Determine the [X, Y] coordinate at the center of the cell enclosing the given text.  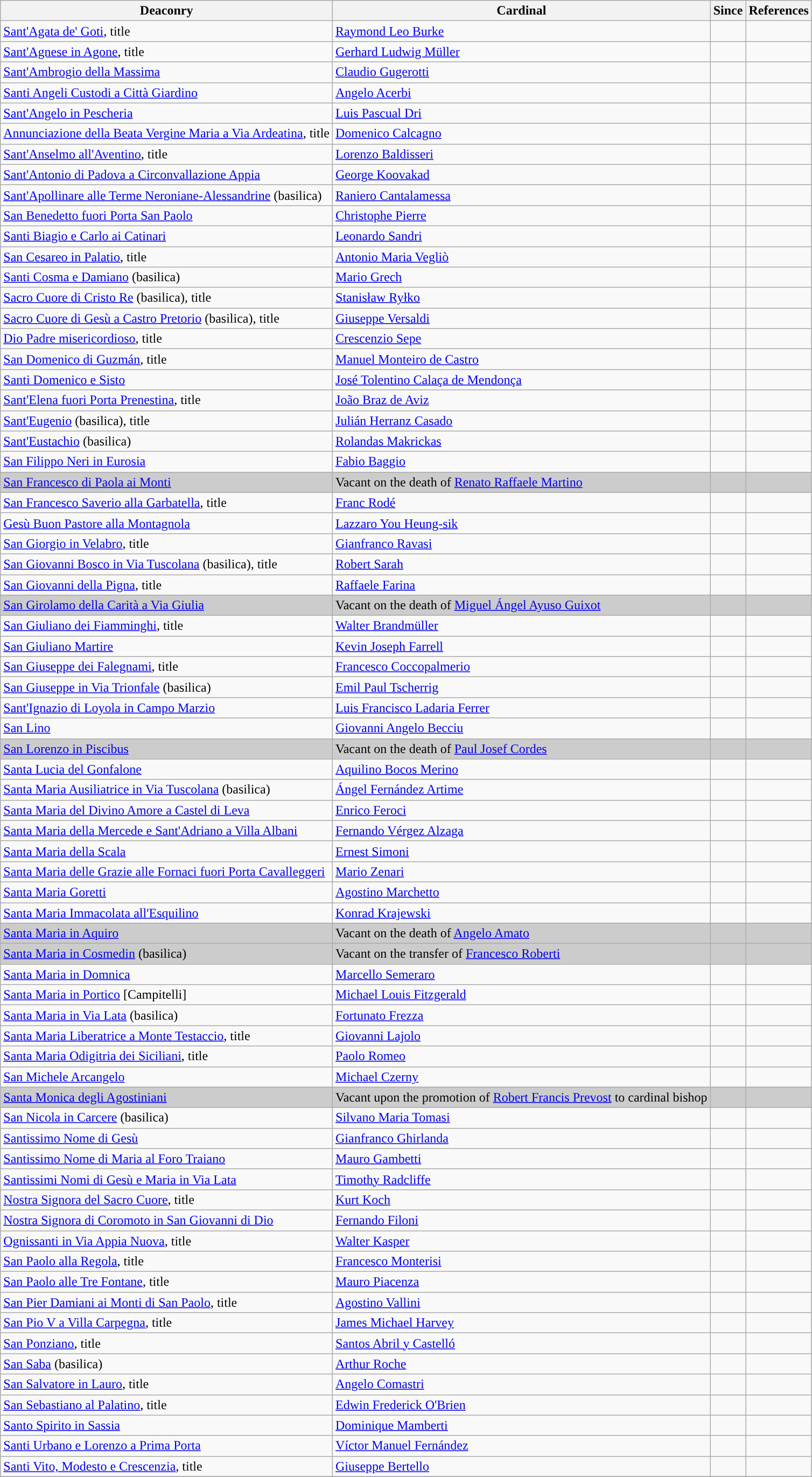
Santa Maria Liberatrice a Monte Testaccio, title [167, 1036]
San Giuliano dei Fiamminghi, title [167, 626]
Santa Lucia del Gonfalone [167, 769]
Mauro Piacenza [522, 1282]
Luis Pascual Dri [522, 113]
Santo Spirito in Sassia [167, 1425]
Stanisław Ryłko [522, 298]
San Pio V a Villa Carpegna, title [167, 1323]
Sacro Cuore di Cristo Re (basilica), title [167, 298]
Santa Maria delle Grazie alle Fornaci fuori Porta Cavalleggeri [167, 872]
Santa Maria in Aquiro [167, 933]
Sant'Agata de' Goti, title [167, 31]
Michael Czerny [522, 1077]
Walter Brandmüller [522, 626]
Santissimo Nome di Gesù [167, 1138]
Santa Maria in Portico [Campitelli] [167, 995]
Luis Francisco Ladaria Ferrer [522, 708]
References [779, 11]
Nostra Signora del Sacro Cuore, title [167, 1200]
Sant'Elena fuori Porta Prenestina, title [167, 400]
Gianfranco Ravasi [522, 544]
San Francesco di Paola ai Monti [167, 482]
San Pier Damiani ai Monti di San Paolo, title [167, 1302]
Vacant on the death of Miguel Ángel Ayuso Guixot [522, 605]
San Francesco Saverio alla Garbatella, title [167, 503]
Manuel Monteiro de Castro [522, 359]
San Salvatore in Lauro, title [167, 1384]
San Saba (basilica) [167, 1364]
Arthur Roche [522, 1364]
Marcello Semeraro [522, 974]
Santa Maria Ausiliatrice in Via Tuscolana (basilica) [167, 790]
San Nicola in Carcere (basilica) [167, 1118]
Gerhard Ludwig Müller [522, 52]
Santa Maria Goretti [167, 892]
James Michael Harvey [522, 1323]
Santi Angeli Custodi a Città Giardino [167, 93]
Michael Louis Fitzgerald [522, 995]
Domenico Calcagno [522, 134]
Raymond Leo Burke [522, 31]
Deaconry [167, 11]
Sant'Ignazio di Loyola in Campo Marzio [167, 708]
Santa Maria Immacolata all'Esquilino [167, 913]
San Lorenzo in Piscibus [167, 749]
Sacro Cuore di Gesù a Castro Pretorio (basilica), title [167, 318]
Francesco Coccopalmerio [522, 667]
Vacant on the death of Renato Raffaele Martino [522, 482]
Santa Monica degli Agostiniani [167, 1097]
Santissimi Nomi di Gesù e Maria in Via Lata [167, 1179]
Sant'Eugenio (basilica), title [167, 421]
Mario Zenari [522, 872]
San Paolo alle Tre Fontane, title [167, 1282]
San Giuseppe in Via Trionfale (basilica) [167, 687]
Ernest Simoni [522, 851]
Santa Maria della Mercede e Sant'Adriano a Villa Albani [167, 831]
San Giuseppe dei Falegnami, title [167, 667]
Agostino Marchetto [522, 892]
Víctor Manuel Fernández [522, 1446]
Franc Rodé [522, 503]
Santi Cosma e Damiano (basilica) [167, 277]
Sant'Anselmo all'Aventino, title [167, 154]
Rolandas Makrickas [522, 441]
Angelo Acerbi [522, 93]
Walter Kasper [522, 1241]
João Braz de Aviz [522, 400]
Kurt Koch [522, 1200]
Giuseppe Versaldi [522, 318]
Vacant on the death of Angelo Amato [522, 933]
Santa Maria in Domnica [167, 974]
San Giovanni Bosco in Via Tuscolana (basilica), title [167, 564]
Santi Urbano e Lorenzo a Prima Porta [167, 1446]
Santissimo Nome di Maria al Foro Traiano [167, 1159]
San Giuliano Martire [167, 646]
Since [728, 11]
Konrad Krajewski [522, 913]
Enrico Feroci [522, 810]
Giuseppe Bertello [522, 1466]
José Tolentino Calaça de Mendonça [522, 380]
Fernando Vérgez Alzaga [522, 831]
San Paolo alla Regola, title [167, 1262]
Ognissanti in Via Appia Nuova, title [167, 1241]
Emil Paul Tscherrig [522, 687]
Francesco Monterisi [522, 1262]
Edwin Frederick O'Brien [522, 1405]
Raniero Cantalamessa [522, 195]
San Domenico di Guzmán, title [167, 359]
San Filippo Neri in Eurosia [167, 462]
Claudio Gugerotti [522, 72]
Santa Maria in Cosmedin (basilica) [167, 954]
Sant'Ambrogio della Massima [167, 72]
Santa Maria del Divino Amore a Castel di Leva [167, 810]
Angelo Comastri [522, 1384]
San Girolamo della Carità a Via Giulia [167, 605]
Antonio Maria Vegliò [522, 257]
Santi Biagio e Carlo ai Catinari [167, 236]
Nostra Signora di Coromoto in San Giovanni di Dio [167, 1220]
Santos Abril y Castelló [522, 1343]
San Ponziano, title [167, 1343]
Giovanni Angelo Becciu [522, 728]
San Lino [167, 728]
Robert Sarah [522, 564]
Gianfranco Ghirlanda [522, 1138]
Sant'Eustachio (basilica) [167, 441]
Santa Maria Odigitria dei Siciliani, title [167, 1056]
Christophe Pierre [522, 215]
Fernando Filoni [522, 1220]
Raffaele Farina [522, 584]
Silvano Maria Tomasi [522, 1118]
Vacant on the death of Paul Josef Cordes [522, 749]
San Cesareo in Palatio, title [167, 257]
Fortunato Frezza [522, 1015]
Leonardo Sandri [522, 236]
Sant'Antonio di Padova a Circonvallazione Appia [167, 175]
Dominique Mamberti [522, 1425]
Cardinal [522, 11]
Mario Grech [522, 277]
Julián Herranz Casado [522, 421]
San Giovanni della Pigna, title [167, 584]
Gesù Buon Pastore alla Montagnola [167, 523]
Lazzaro You Heung-sik [522, 523]
Sant'Apollinare alle Terme Neroniane-Alessandrine (basilica) [167, 195]
Santi Vito, Modesto e Crescenzia, title [167, 1466]
Agostino Vallini [522, 1302]
Vacant on the transfer of Francesco Roberti [522, 954]
Crescenzio Sepe [522, 339]
Lorenzo Baldisseri [522, 154]
Santi Domenico e Sisto [167, 380]
Mauro Gambetti [522, 1159]
Timothy Radcliffe [522, 1179]
George Koovakad [522, 175]
Ángel Fernández Artime [522, 790]
Kevin Joseph Farrell [522, 646]
Vacant upon the promotion of Robert Francis Prevost to cardinal bishop [522, 1097]
Aquilino Bocos Merino [522, 769]
Santa Maria in Via Lata (basilica) [167, 1015]
Sant'Angelo in Pescheria [167, 113]
San Benedetto fuori Porta San Paolo [167, 215]
Paolo Romeo [522, 1056]
San Giorgio in Velabro, title [167, 544]
Fabio Baggio [522, 462]
Santa Maria della Scala [167, 851]
Dio Padre misericordioso, title [167, 339]
San Sebastiano al Palatino, title [167, 1405]
Annunciazione della Beata Vergine Maria a Via Ardeatina, title [167, 134]
Sant'Agnese in Agone, title [167, 52]
San Michele Arcangelo [167, 1077]
Giovanni Lajolo [522, 1036]
